Find where the given text appears and provide that cell's center as [X, Y] coordinate. 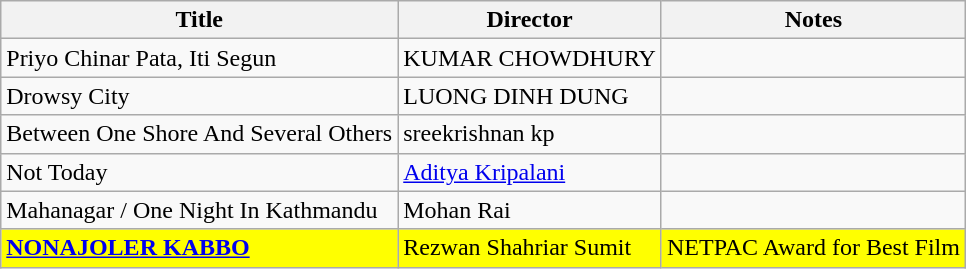
Between One Shore And Several Others [200, 134]
Rezwan Shahriar Sumit [530, 248]
LUONG DINH DUNG [530, 96]
NONAJOLER KABBO [200, 248]
Aditya Kripalani [530, 172]
NETPAC Award for Best Film [813, 248]
sreekrishnan kp [530, 134]
Priyo Chinar Pata, Iti Segun [200, 58]
Title [200, 20]
Not Today [200, 172]
Mahanagar / One Night In Kathmandu [200, 210]
Director [530, 20]
Drowsy City [200, 96]
KUMAR CHOWDHURY [530, 58]
Mohan Rai [530, 210]
Notes [813, 20]
